Detect which cell encompasses the target text, then output its [X, Y] center coordinate. 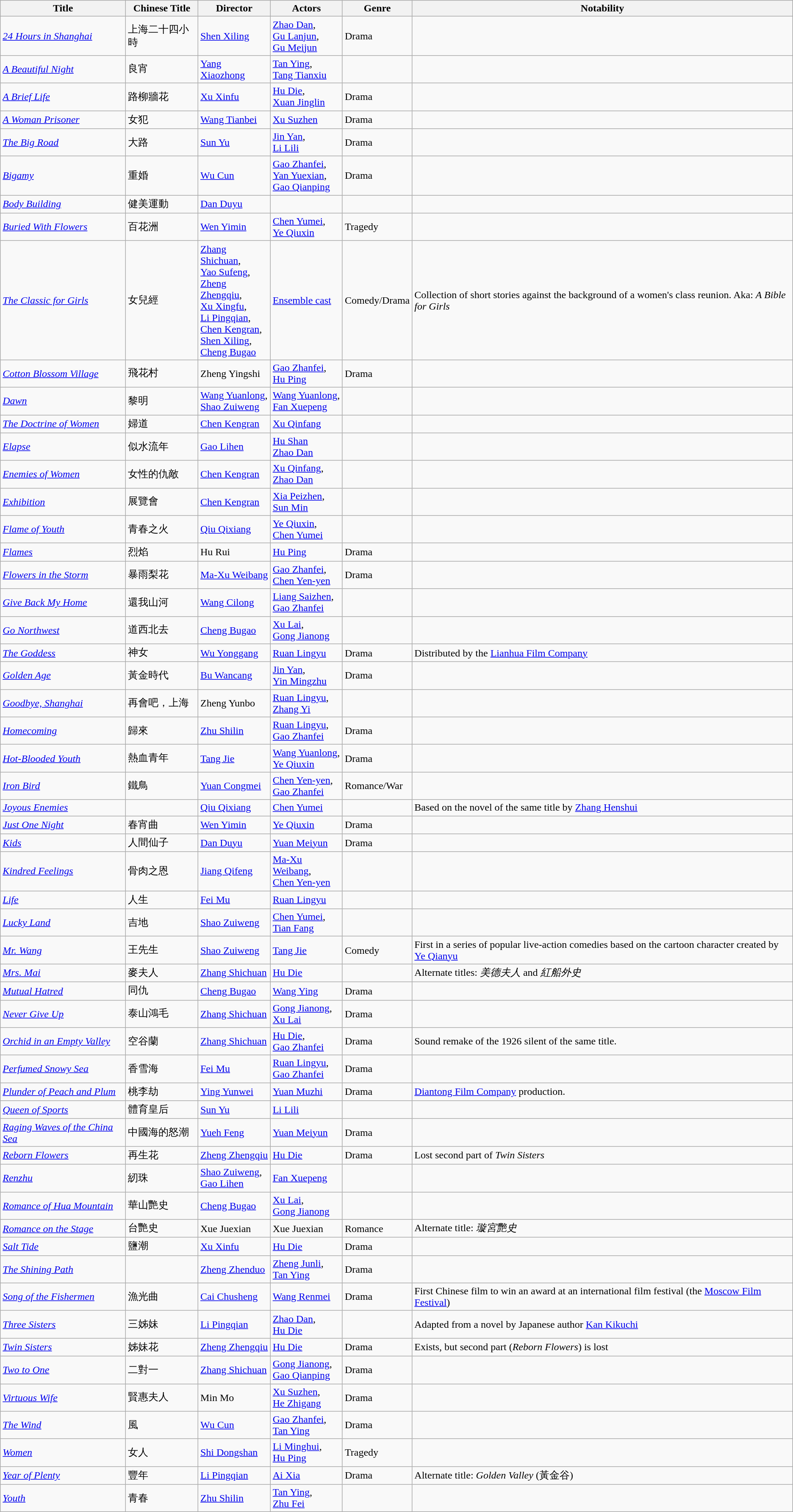
Li Minghui,Hu Ping [306, 1453]
Yueh Feng [234, 1133]
香雪海 [162, 1069]
Raging Waves of the China Sea [63, 1133]
Life [63, 900]
Gao Zhanfei,Hu Ping [306, 374]
骨肉之恩 [162, 871]
Yang Xiaozhong [234, 69]
Diantong Film Company production. [602, 1092]
Lost second part of Twin Sisters [602, 1155]
Hu Die,Xuan Jinglin [306, 97]
Zheng Yunbo [234, 703]
The Doctrine of Women [63, 424]
二對一 [162, 1370]
Alternate title: 璇宮艷史 [602, 1228]
再生花 [162, 1155]
Yuan Congmei [234, 786]
Never Give Up [63, 1014]
Chen Yumei,Ye Qiuxin [306, 227]
Liang Saizhen,Gao Zhanfei [306, 602]
Alternate title: Golden Valley (黃金谷) [602, 1476]
熱血青年 [162, 758]
吉地 [162, 922]
Li Lili [306, 1110]
百花洲 [162, 227]
Genre [377, 8]
Hot-Blooded Youth [63, 758]
Jiang Qifeng [234, 871]
紉珠 [162, 1178]
Shao Zuiweng,Gao Lihen [234, 1178]
Ma-Xu Weibang,Chen Yen-yen [306, 871]
Queen of Sports [63, 1110]
還我山河 [162, 602]
王先生 [162, 950]
Wu Yonggang [234, 653]
歸來 [162, 731]
Actors [306, 8]
Homecoming [63, 731]
Gong Jianong,Gao Qianping [306, 1370]
Title [63, 8]
再會吧，上海 [162, 703]
Hu Die,Gao Zhanfei [306, 1041]
Ensemble cast [306, 300]
Wang Yuanlong,Shao Zuiweng [234, 401]
First in a series of popular live-action comedies based on the cartoon character created by Ye Qianyu [602, 950]
Wang Yuanlong,Ye Qiuxin [306, 758]
The Shining Path [63, 1269]
Body Building [63, 204]
風 [162, 1425]
Cai Chusheng [234, 1297]
Alternate titles: 美德夫人 and 紅船外史 [602, 973]
Chinese Title [162, 8]
Director [234, 8]
Xu Qinfang [306, 424]
Distributed by the Lianhua Film Company [602, 653]
Golden Age [63, 676]
上海二十四小時 [162, 36]
Orchid in an Empty Valley [63, 1041]
Zhang Shichuan,Yao Sufeng,Zheng Zhengqiu,Xu Xingfu,Li Pingqian,Chen Kengran,Shen Xiling,Cheng Bugao [234, 300]
Dawn [63, 401]
台艷史 [162, 1228]
Reborn Flowers [63, 1155]
Cotton Blossom Village [63, 374]
Elapse [63, 446]
Jin Yan,Yin Mingzhu [306, 676]
Plunder of Peach and Plum [63, 1092]
Shi Dongshan [234, 1453]
姊妹花 [162, 1347]
暴雨梨花 [162, 575]
Ying Yunwei [234, 1092]
飛花村 [162, 374]
春宵曲 [162, 825]
似水流年 [162, 446]
Wang Ying [306, 991]
Ma-Xu Weibang [234, 575]
黃金時代 [162, 676]
Ruan Lingyu,Zhang Yi [306, 703]
The Wind [63, 1425]
Tan Ying,Tang Tianxiu [306, 69]
女犯 [162, 119]
Two to One [63, 1370]
Romance of Hua Mountain [63, 1205]
Xu Qinfang,Zhao Dan [306, 474]
賢惠夫人 [162, 1398]
Xu Suzhen [306, 119]
Gao Zhanfei,Chen Yen-yen [306, 575]
A Woman Prisoner [63, 119]
Ai Xia [306, 1476]
Virtuous Wife [63, 1398]
Mrs. Mai [63, 973]
Just One Night [63, 825]
First Chinese film to win an award at an international film festival (the Moscow Film Festival) [602, 1297]
Xu Suzhen,He Zhigang [306, 1398]
Buried With Flowers [63, 227]
Mr. Wang [63, 950]
Flames [63, 552]
人生 [162, 900]
黎明 [162, 401]
Bu Wancang [234, 676]
Chen Yumei [306, 808]
Wang Yuanlong,Fan Xuepeng [306, 401]
Wang Cilong [234, 602]
Zheng Zhenduo [234, 1269]
Yuan Muzhi [306, 1092]
道西北去 [162, 630]
Adapted from a novel by Japanese author Kan Kikuchi [602, 1324]
Perfumed Snowy Sea [63, 1069]
Flame of Youth [63, 529]
體育皇后 [162, 1110]
Collection of short stories against the background of a women's class reunion. Aka: A Bible for Girls [602, 300]
豐年 [162, 1476]
Joyous Enemies [63, 808]
良宵 [162, 69]
Gao Lihen [234, 446]
三姊妹 [162, 1324]
Fan Xuepeng [306, 1178]
神女 [162, 653]
鹽潮 [162, 1247]
The Big Road [63, 142]
Twin Sisters [63, 1347]
Mutual Hatred [63, 991]
Chen Yen-yen,Gao Zhanfei [306, 786]
大路 [162, 142]
Gong Jianong,Xu Lai [306, 1014]
Wang Tianbei [234, 119]
鐵鳥 [162, 786]
A Brief Life [63, 97]
Goodbye, Shanghai [63, 703]
Jin Yan,Li Lili [306, 142]
展覽會 [162, 501]
Hu ShanZhao Dan [306, 446]
Ye Qiuxin [306, 825]
Romance [377, 1228]
Romance on the Stage [63, 1228]
路柳牆花 [162, 97]
Lucky Land [63, 922]
Sound remake of the 1926 silent of the same title. [602, 1041]
Exists, but second part (Reborn Flowers) is lost [602, 1347]
Enemies of Women [63, 474]
Xia Peizhen,Sun Min [306, 501]
泰山鴻毛 [162, 1014]
Kids [63, 843]
Year of Plenty [63, 1476]
女人 [162, 1453]
Zhao Dan,Gu Lanjun,Gu Meijun [306, 36]
青春之火 [162, 529]
Chen Yumei,Tian Fang [306, 922]
Iron Bird [63, 786]
中國海的怒潮 [162, 1133]
Hu Ping [306, 552]
華山艷史 [162, 1205]
Tan Ying,Zhu Fei [306, 1498]
麥夫人 [162, 973]
同仇 [162, 991]
Give Back My Home [63, 602]
Kindred Feelings [63, 871]
Based on the novel of the same title by Zhang Henshui [602, 808]
Comedy/Drama [377, 300]
Shen Xiling [234, 36]
女性的仇敵 [162, 474]
青春 [162, 1498]
24 Hours in Shanghai [63, 36]
婦道 [162, 424]
Bigamy [63, 176]
Three Sisters [63, 1324]
Gao Zhanfei,Yan Yuexian,Gao Qianping [306, 176]
Exhibition [63, 501]
Notability [602, 8]
Song of the Fishermen [63, 1297]
Renzhu [63, 1178]
Flowers in the Storm [63, 575]
女兒經 [162, 300]
Youth [63, 1498]
The Goddess [63, 653]
烈焰 [162, 552]
Salt Tide [63, 1247]
The Classic for Girls [63, 300]
人間仙子 [162, 843]
Min Mo [234, 1398]
桃李劫 [162, 1092]
Women [63, 1453]
Go Northwest [63, 630]
Ye Qiuxin,Chen Yumei [306, 529]
漁光曲 [162, 1297]
Zheng Yingshi [234, 374]
Comedy [377, 950]
Romance/War [377, 786]
Hu Rui [234, 552]
Zhao Dan,Hu Die [306, 1324]
Zheng Junli,Tan Ying [306, 1269]
重婚 [162, 176]
Gao Zhanfei,Tan Ying [306, 1425]
健美運動 [162, 204]
A Beautiful Night [63, 69]
空谷蘭 [162, 1041]
Wang Renmei [306, 1297]
